Identify which cell holds the provided text, then report its (x, y) central coordinate. 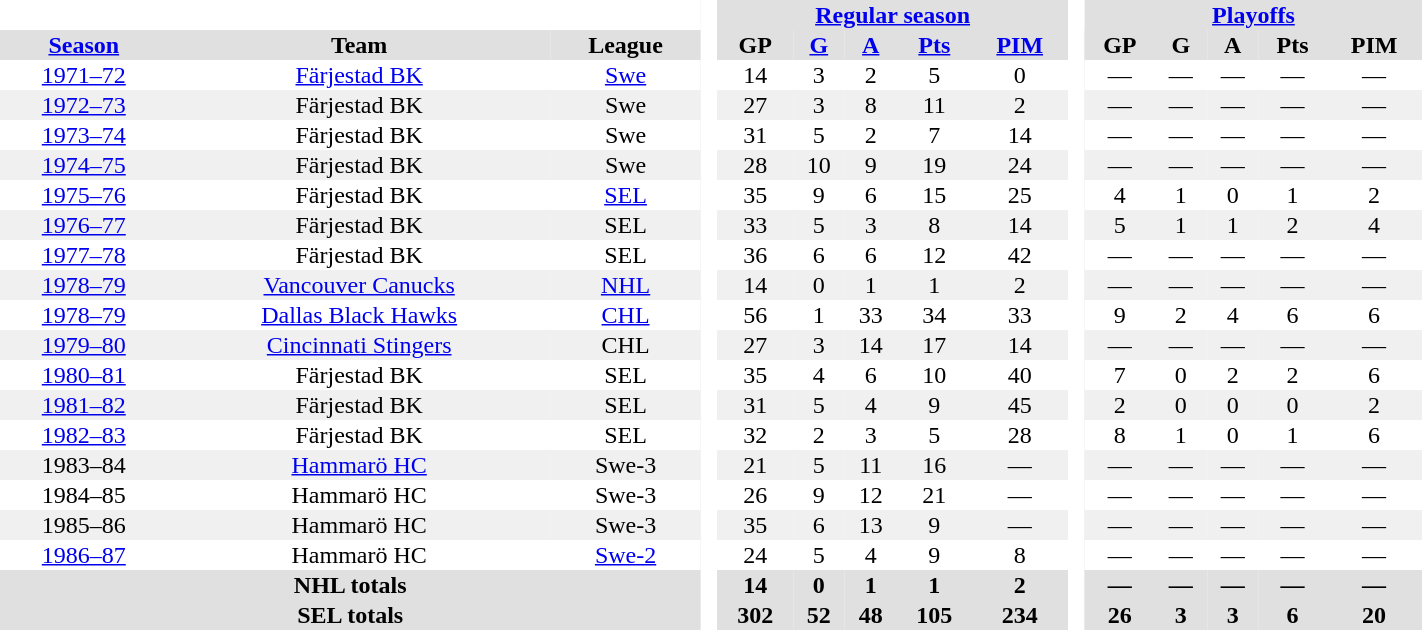
1980–81 (84, 375)
1982–83 (84, 435)
13 (871, 525)
1983–84 (84, 465)
20 (1374, 615)
Vancouver Canucks (360, 285)
1971–72 (84, 75)
42 (1020, 255)
17 (934, 345)
40 (1020, 375)
48 (871, 615)
Dallas Black Hawks (360, 315)
56 (756, 315)
1976–77 (84, 225)
1973–74 (84, 135)
34 (934, 315)
NHL (626, 285)
League (626, 45)
52 (819, 615)
SEL totals (350, 615)
Team (360, 45)
19 (934, 165)
15 (934, 195)
1981–82 (84, 405)
1975–76 (84, 195)
1977–78 (84, 255)
302 (756, 615)
Playoffs (1254, 15)
105 (934, 615)
Cincinnati Stingers (360, 345)
32 (756, 435)
1972–73 (84, 105)
1986–87 (84, 555)
Regular season (893, 15)
Swe-2 (626, 555)
45 (1020, 405)
NHL totals (350, 585)
25 (1020, 195)
36 (756, 255)
1979–80 (84, 345)
1985–86 (84, 525)
1974–75 (84, 165)
1984–85 (84, 495)
Season (84, 45)
234 (1020, 615)
16 (934, 465)
